Provide the [x, y] coordinate of the cell's center where the given text is located.  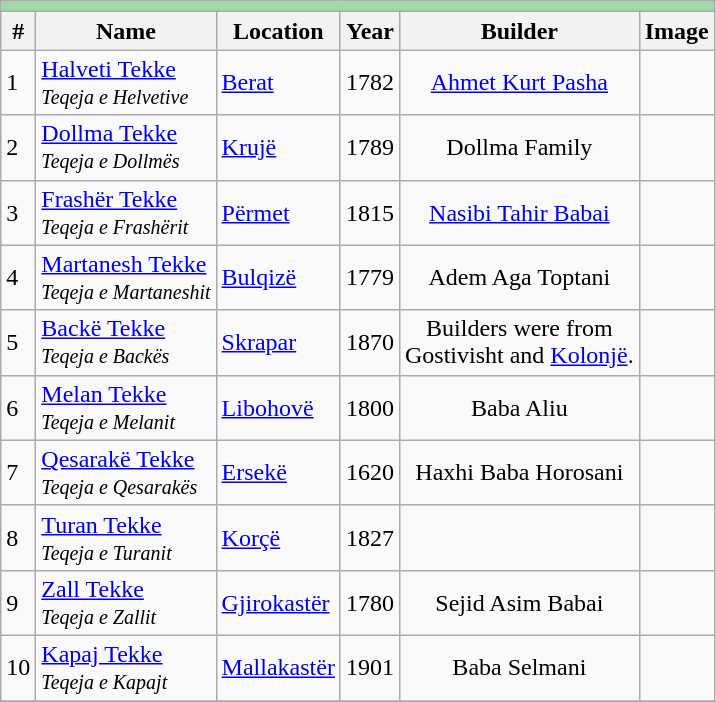
# [18, 31]
Name [126, 31]
Haxhi Baba Horosani [519, 472]
Krujë [278, 148]
Year [370, 31]
Përmet [278, 212]
4 [18, 278]
Mallakastër [278, 668]
Korçë [278, 538]
Backë TekkeTeqeja e Backës [126, 342]
Bulqizë [278, 278]
1901 [370, 668]
Dollma TekkeTeqeja e Dollmës [126, 148]
Baba Selmani [519, 668]
Zall TekkeTeqeja e Zallit [126, 602]
1815 [370, 212]
Dollma Family [519, 148]
5 [18, 342]
1779 [370, 278]
Builders were from Gostivisht and Kolonjë. [519, 342]
Frashër TekkeTeqeja e Frashërit [126, 212]
Location [278, 31]
Skrapar [278, 342]
Berat [278, 82]
Libohovë [278, 408]
Qesarakë TekkeTeqeja e Qesarakës [126, 472]
1620 [370, 472]
9 [18, 602]
Turan TekkeTeqeja e Turanit [126, 538]
Image [676, 31]
1827 [370, 538]
Melan TekkeTeqeja e Melanit [126, 408]
Kapaj TekkeTeqeja e Kapajt [126, 668]
Nasibi Tahir Babai [519, 212]
Ersekë [278, 472]
Builder [519, 31]
1782 [370, 82]
2 [18, 148]
Sejid Asim Babai [519, 602]
1789 [370, 148]
6 [18, 408]
3 [18, 212]
Halveti TekkeTeqeja e Helvetive [126, 82]
8 [18, 538]
1870 [370, 342]
1780 [370, 602]
1 [18, 82]
7 [18, 472]
10 [18, 668]
Baba Aliu [519, 408]
Martanesh TekkeTeqeja e Martaneshit [126, 278]
Gjirokastër [278, 602]
Ahmet Kurt Pasha [519, 82]
Adem Aga Toptani [519, 278]
1800 [370, 408]
